Extract the (x, y) coordinate from the center of the cell holding the provided text.  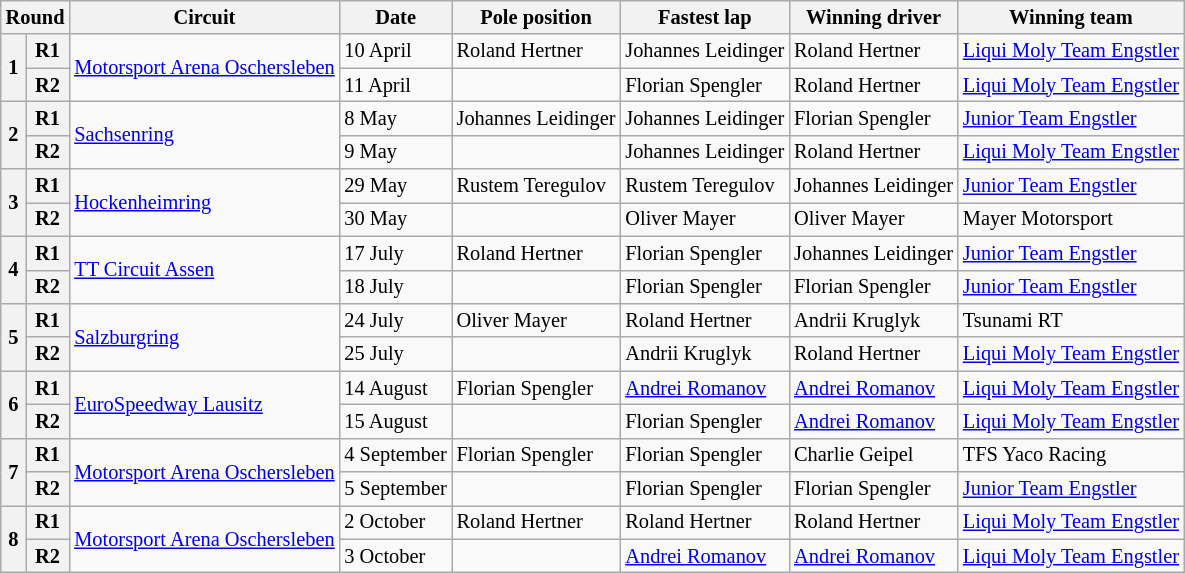
9 May (395, 152)
TFS Yaco Racing (1071, 455)
Winning team (1071, 17)
Circuit (204, 17)
Winning driver (874, 17)
18 July (395, 287)
11 April (395, 85)
4 September (395, 455)
2 October (395, 522)
5 September (395, 489)
25 July (395, 354)
EuroSpeedway Lausitz (204, 404)
17 July (395, 253)
Fastest lap (704, 17)
5 (14, 336)
Pole position (536, 17)
Hockenheimring (204, 202)
Sachsenring (204, 134)
TT Circuit Assen (204, 270)
4 (14, 270)
Round (36, 17)
Mayer Motorsport (1071, 219)
2 (14, 134)
3 October (395, 556)
Charlie Geipel (874, 455)
30 May (395, 219)
8 May (395, 118)
6 (14, 404)
14 August (395, 388)
29 May (395, 186)
8 (14, 538)
15 August (395, 421)
Date (395, 17)
24 July (395, 320)
Salzburgring (204, 336)
3 (14, 202)
7 (14, 472)
Tsunami RT (1071, 320)
10 April (395, 51)
1 (14, 68)
